Search for the cell housing the specified text and yield its [X, Y] center coordinate. 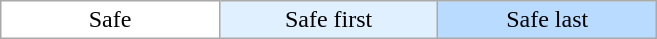
Safe last [548, 20]
Safe [110, 20]
Safe first [328, 20]
